For the text-containing cell, return its midpoint in [X, Y] coordinate format. 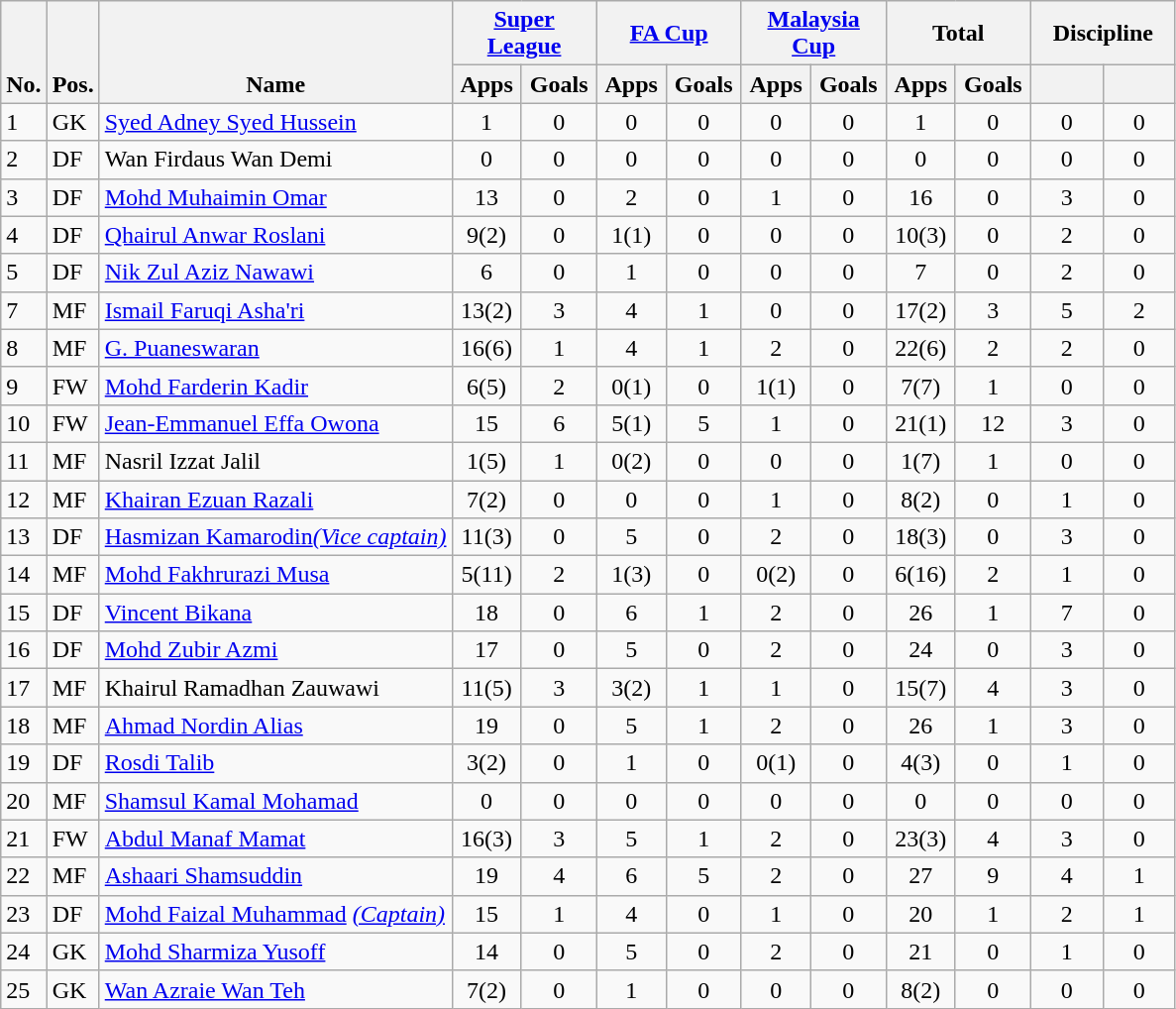
Rosdi Talib [275, 763]
10(3) [920, 235]
Abdul Manaf Mamat [275, 839]
Super League [524, 34]
13(2) [486, 310]
Mohd Farderin Kadir [275, 386]
15(7) [920, 688]
7(7) [920, 386]
Khairan Ezuan Razali [275, 499]
Pos. [73, 52]
11 [24, 461]
Shamsul Kamal Mohamad [275, 801]
Vincent Bikana [275, 613]
Wan Azraie Wan Teh [275, 989]
Ahmad Nordin Alias [275, 726]
Wan Firdaus Wan Demi [275, 160]
23(3) [920, 839]
17(2) [920, 310]
1(5) [486, 461]
6(16) [920, 575]
Discipline [1103, 34]
11(3) [486, 537]
22(6) [920, 348]
25 [24, 989]
Mohd Fakhrurazi Musa [275, 575]
Mohd Muhaimin Omar [275, 197]
6(5) [486, 386]
4(3) [920, 763]
Nasril Izzat Jalil [275, 461]
23 [24, 914]
Malaysia Cup [813, 34]
Mohd Faizal Muhammad (Captain) [275, 914]
11(5) [486, 688]
27 [920, 876]
Khairul Ramadhan Zauwawi [275, 688]
21(1) [920, 423]
Total [958, 34]
16(3) [486, 839]
10 [24, 423]
Qhairul Anwar Roslani [275, 235]
Jean-Emmanuel Effa Owona [275, 423]
22 [24, 876]
Nik Zul Aziz Nawawi [275, 273]
5(1) [631, 423]
Mohd Sharmiza Yusoff [275, 952]
No. [24, 52]
1(7) [920, 461]
9(2) [486, 235]
16(6) [486, 348]
Hasmizan Kamarodin(Vice captain) [275, 537]
8 [24, 348]
Name [275, 52]
Ismail Faruqi Asha'ri [275, 310]
18(3) [920, 537]
FA Cup [669, 34]
Ashaari Shamsuddin [275, 876]
Mohd Zubir Azmi [275, 650]
5(11) [486, 575]
Syed Adney Syed Hussein [275, 122]
1(3) [631, 575]
G. Puaneswaran [275, 348]
